Determine the (x, y) coordinate at the center of the cell enclosing the given text.  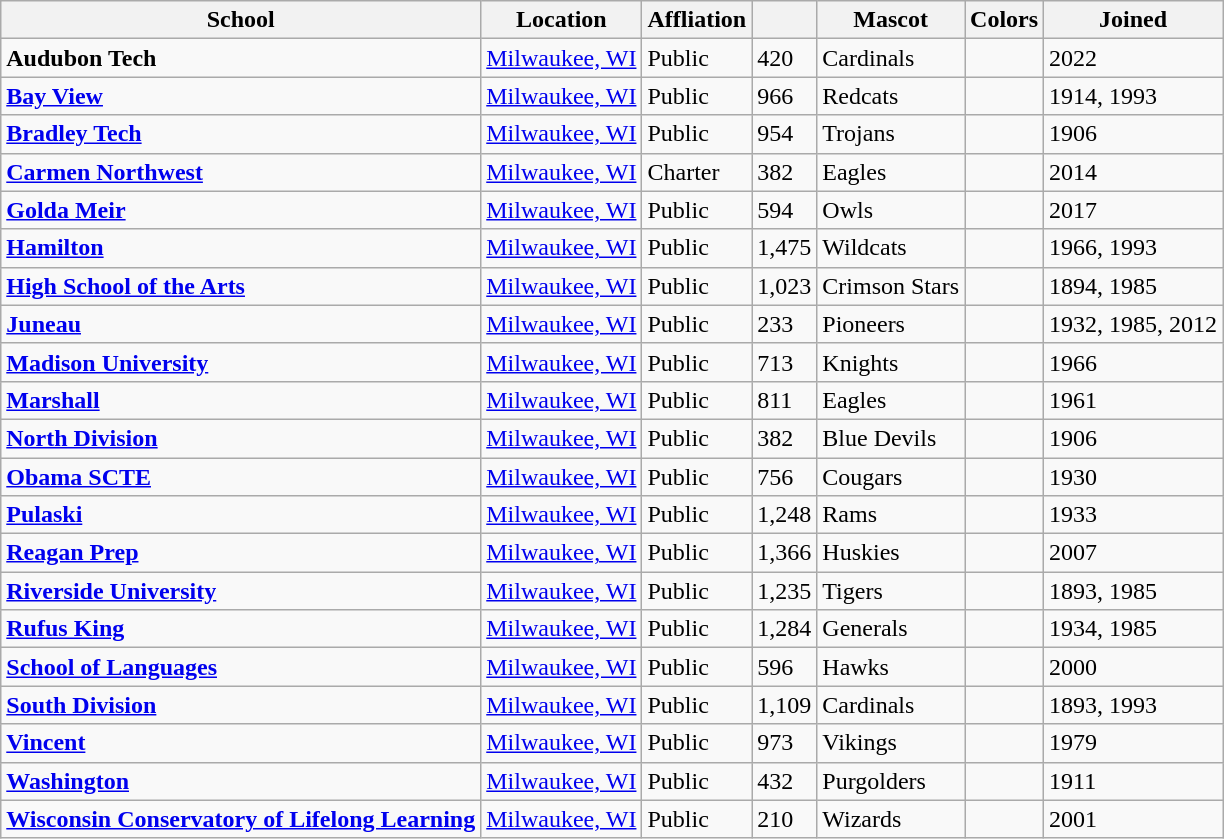
1,284 (784, 629)
Hawks (891, 667)
Pulaski (241, 515)
1,023 (784, 286)
Knights (891, 362)
Affliation (697, 20)
596 (784, 667)
Obama SCTE (241, 477)
594 (784, 210)
2022 (1134, 58)
Blue Devils (891, 438)
Washington (241, 781)
North Division (241, 438)
210 (784, 819)
Generals (891, 629)
1,475 (784, 248)
Trojans (891, 134)
Riverside University (241, 591)
Madison University (241, 362)
Wizards (891, 819)
1933 (1134, 515)
Vincent (241, 743)
Bradley Tech (241, 134)
Cougars (891, 477)
Pioneers (891, 324)
2017 (1134, 210)
1911 (1134, 781)
Juneau (241, 324)
1966, 1993 (1134, 248)
1,366 (784, 553)
School of Languages (241, 667)
811 (784, 400)
1894, 1985 (1134, 286)
Audubon Tech (241, 58)
School (241, 20)
Wildcats (891, 248)
Huskies (891, 553)
Redcats (891, 96)
Charter (697, 172)
South Division (241, 705)
Rams (891, 515)
Owls (891, 210)
Carmen Northwest (241, 172)
Tigers (891, 591)
1,235 (784, 591)
1893, 1985 (1134, 591)
973 (784, 743)
1,248 (784, 515)
Golda Meir (241, 210)
Vikings (891, 743)
1966 (1134, 362)
1961 (1134, 400)
Purgolders (891, 781)
2001 (1134, 819)
Crimson Stars (891, 286)
Marshall (241, 400)
Joined (1134, 20)
1979 (1134, 743)
756 (784, 477)
2007 (1134, 553)
1932, 1985, 2012 (1134, 324)
Location (562, 20)
Rufus King (241, 629)
1893, 1993 (1134, 705)
Bay View (241, 96)
954 (784, 134)
2000 (1134, 667)
Mascot (891, 20)
233 (784, 324)
1930 (1134, 477)
High School of the Arts (241, 286)
420 (784, 58)
966 (784, 96)
432 (784, 781)
1914, 1993 (1134, 96)
1934, 1985 (1134, 629)
Wisconsin Conservatory of Lifelong Learning (241, 819)
Colors (1004, 20)
2014 (1134, 172)
Reagan Prep (241, 553)
Hamilton (241, 248)
713 (784, 362)
1,109 (784, 705)
